For the text-containing cell, return its midpoint in [X, Y] coordinate format. 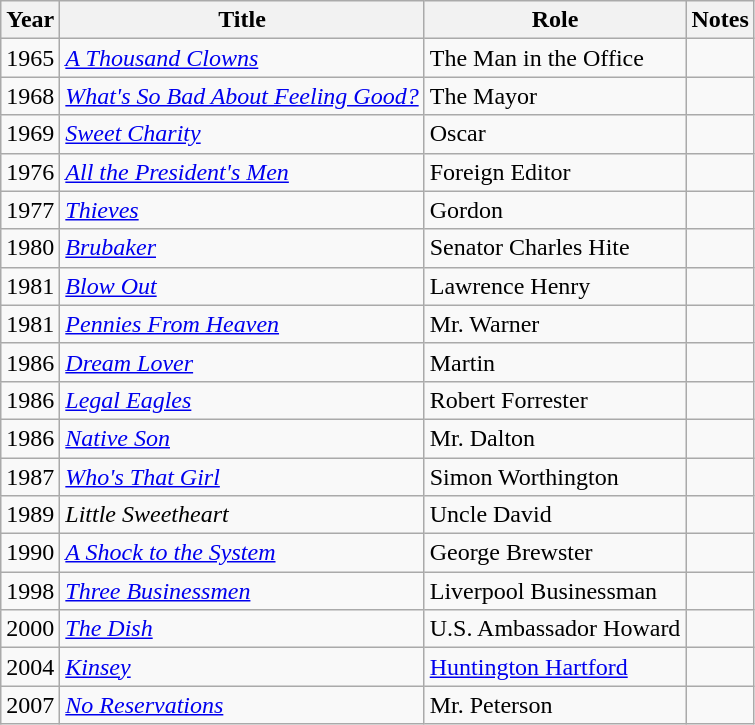
George Brewster [555, 553]
Three Businessmen [242, 591]
Sweet Charity [242, 134]
A Thousand Clowns [242, 58]
Title [242, 20]
2007 [30, 705]
Kinsey [242, 667]
What's So Bad About Feeling Good? [242, 96]
2004 [30, 667]
1977 [30, 210]
Thieves [242, 210]
Brubaker [242, 248]
The Dish [242, 629]
Native Son [242, 438]
Oscar [555, 134]
Dream Lover [242, 362]
1980 [30, 248]
Mr. Peterson [555, 705]
Year [30, 20]
Who's That Girl [242, 477]
Senator Charles Hite [555, 248]
U.S. Ambassador Howard [555, 629]
Role [555, 20]
1987 [30, 477]
All the President's Men [242, 172]
1989 [30, 515]
Little Sweetheart [242, 515]
1968 [30, 96]
Huntington Hartford [555, 667]
No Reservations [242, 705]
1965 [30, 58]
Gordon [555, 210]
1969 [30, 134]
Robert Forrester [555, 400]
2000 [30, 629]
1998 [30, 591]
Mr. Dalton [555, 438]
1976 [30, 172]
Blow Out [242, 286]
The Mayor [555, 96]
Notes [720, 20]
Martin [555, 362]
Lawrence Henry [555, 286]
Mr. Warner [555, 324]
A Shock to the System [242, 553]
The Man in the Office [555, 58]
Foreign Editor [555, 172]
Simon Worthington [555, 477]
Pennies From Heaven [242, 324]
Liverpool Businessman [555, 591]
1990 [30, 553]
Legal Eagles [242, 400]
Uncle David [555, 515]
